Locate the cell with the specified text and output its [X, Y] center coordinate. 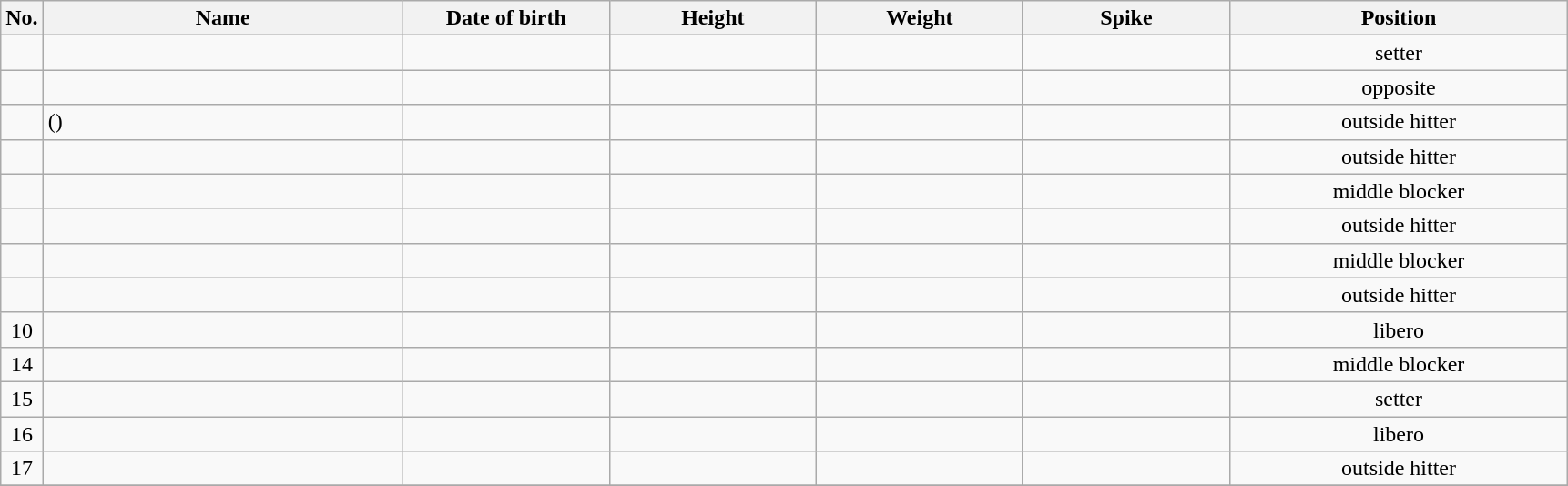
Date of birth [506, 18]
10 [22, 329]
Weight [920, 18]
opposite [1399, 87]
Height [712, 18]
16 [22, 434]
14 [22, 364]
15 [22, 399]
Position [1399, 18]
Spike [1125, 18]
Name [222, 18]
17 [22, 469]
() [222, 122]
No. [22, 18]
